Return the (X, Y) coordinate for the center point of the cell that contains the specified text.  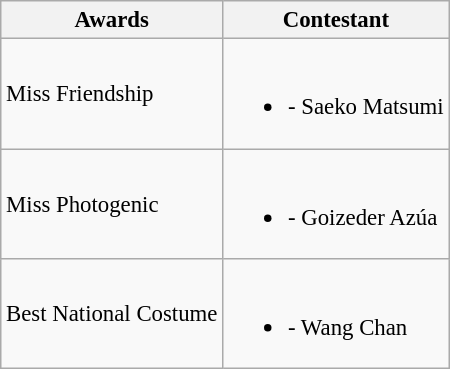
Miss Friendship (112, 94)
Awards (112, 20)
- Saeko Matsumi (336, 94)
Best National Costume (112, 314)
Contestant (336, 20)
Miss Photogenic (112, 204)
- Goizeder Azúa (336, 204)
- Wang Chan (336, 314)
